Pinpoint the cell where the given text exists, returning its [x, y] midpoint coordinate. 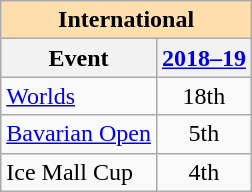
Bavarian Open [79, 134]
Ice Mall Cup [79, 172]
4th [204, 172]
International [126, 20]
2018–19 [204, 58]
Event [79, 58]
18th [204, 96]
5th [204, 134]
Worlds [79, 96]
